Find where the given text appears and provide that cell's center as [x, y] coordinate. 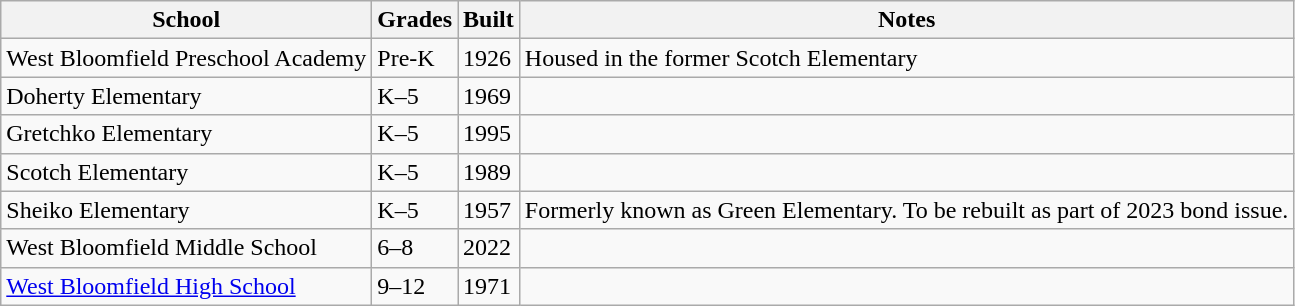
1995 [489, 134]
9–12 [415, 286]
Built [489, 20]
Formerly known as Green Elementary. To be rebuilt as part of 2023 bond issue. [906, 210]
Sheiko Elementary [186, 210]
Housed in the former Scotch Elementary [906, 58]
West Bloomfield High School [186, 286]
1971 [489, 286]
School [186, 20]
Scotch Elementary [186, 172]
1969 [489, 96]
2022 [489, 248]
West Bloomfield Preschool Academy [186, 58]
Notes [906, 20]
1957 [489, 210]
Pre-K [415, 58]
Doherty Elementary [186, 96]
Grades [415, 20]
Gretchko Elementary [186, 134]
6–8 [415, 248]
1989 [489, 172]
West Bloomfield Middle School [186, 248]
1926 [489, 58]
